Search for the cell housing the specified text and yield its (X, Y) center coordinate. 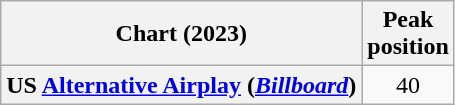
40 (408, 85)
Chart (2023) (182, 34)
US Alternative Airplay (Billboard) (182, 85)
Peakposition (408, 34)
